Detect which cell encompasses the target text, then output its [X, Y] center coordinate. 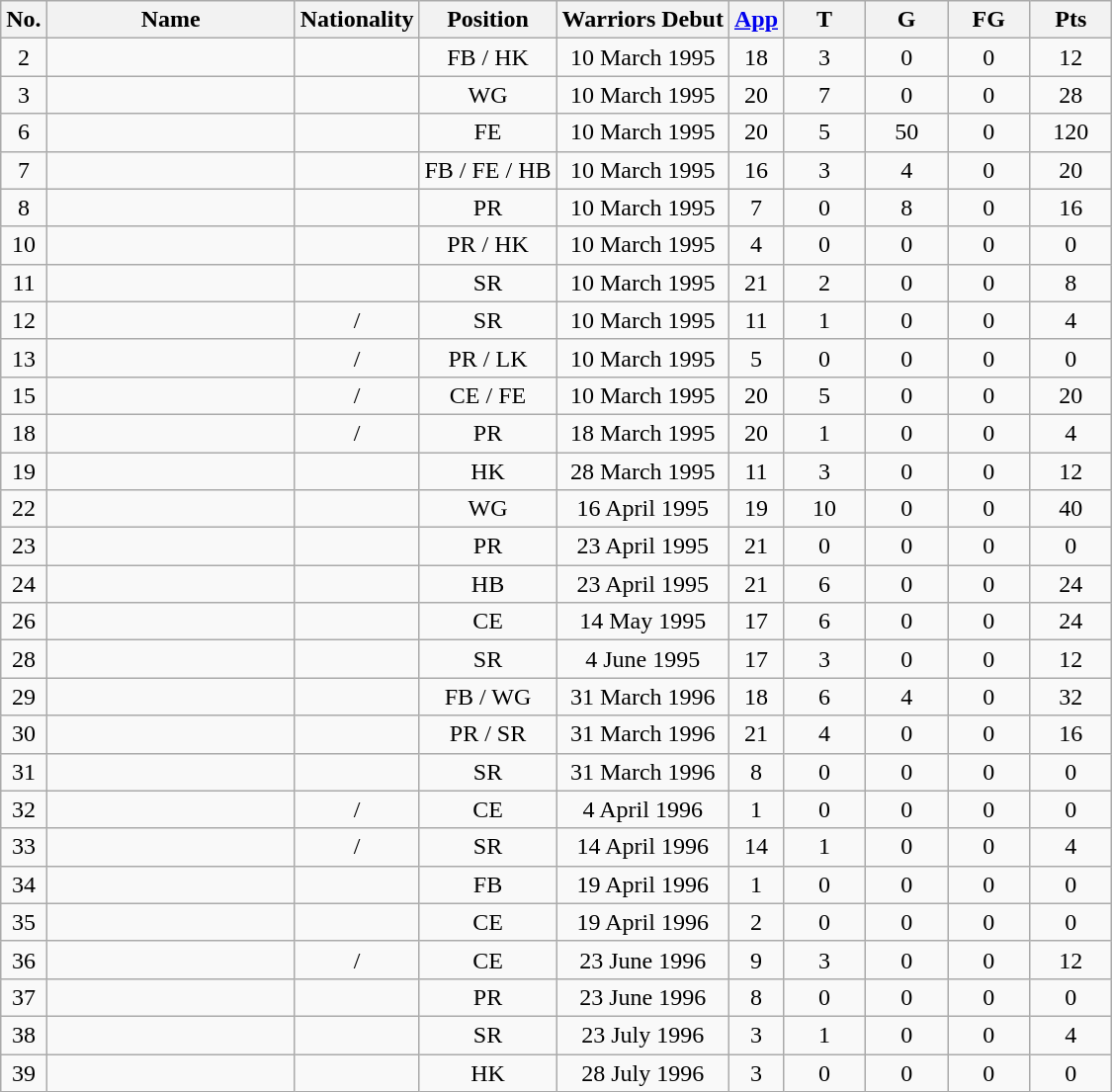
29 [24, 697]
T [824, 20]
No. [24, 20]
Name [170, 20]
FB [488, 884]
G [907, 20]
26 [24, 622]
CE / FE [488, 395]
36 [24, 960]
22 [24, 509]
120 [1071, 132]
Warriors Debut [642, 20]
30 [24, 734]
23 July 1996 [642, 1035]
Nationality [357, 20]
15 [24, 395]
FB / FE / HB [488, 170]
23 [24, 546]
Position [488, 20]
PR / SR [488, 734]
16 April 1995 [642, 509]
HB [488, 584]
40 [1071, 509]
13 [24, 358]
38 [24, 1035]
9 [755, 960]
4 April 1996 [642, 809]
28 March 1995 [642, 471]
28 July 1996 [642, 1072]
Pts [1071, 20]
39 [24, 1072]
PR / LK [488, 358]
PR / HK [488, 245]
37 [24, 997]
FB / WG [488, 697]
App [755, 20]
14 [755, 847]
FB / HK [488, 57]
18 March 1995 [642, 433]
FG [988, 20]
4 June 1995 [642, 659]
34 [24, 884]
33 [24, 847]
14 April 1996 [642, 847]
14 May 1995 [642, 622]
35 [24, 922]
50 [907, 132]
31 [24, 772]
FE [488, 132]
